Provide the (X, Y) coordinate of the cell's center where the given text is located.  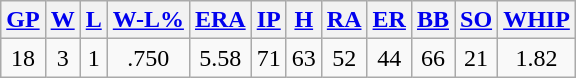
5.58 (220, 58)
GP (23, 20)
WHIP (537, 20)
RA (344, 20)
W (62, 20)
71 (268, 58)
3 (62, 58)
1 (94, 58)
18 (23, 58)
.750 (148, 58)
W-L% (148, 20)
SO (476, 20)
66 (432, 58)
63 (304, 58)
44 (389, 58)
21 (476, 58)
ER (389, 20)
ERA (220, 20)
H (304, 20)
L (94, 20)
52 (344, 58)
IP (268, 20)
1.82 (537, 58)
BB (432, 20)
